Output the (x, y) coordinate of the center of the cell containing the given text.  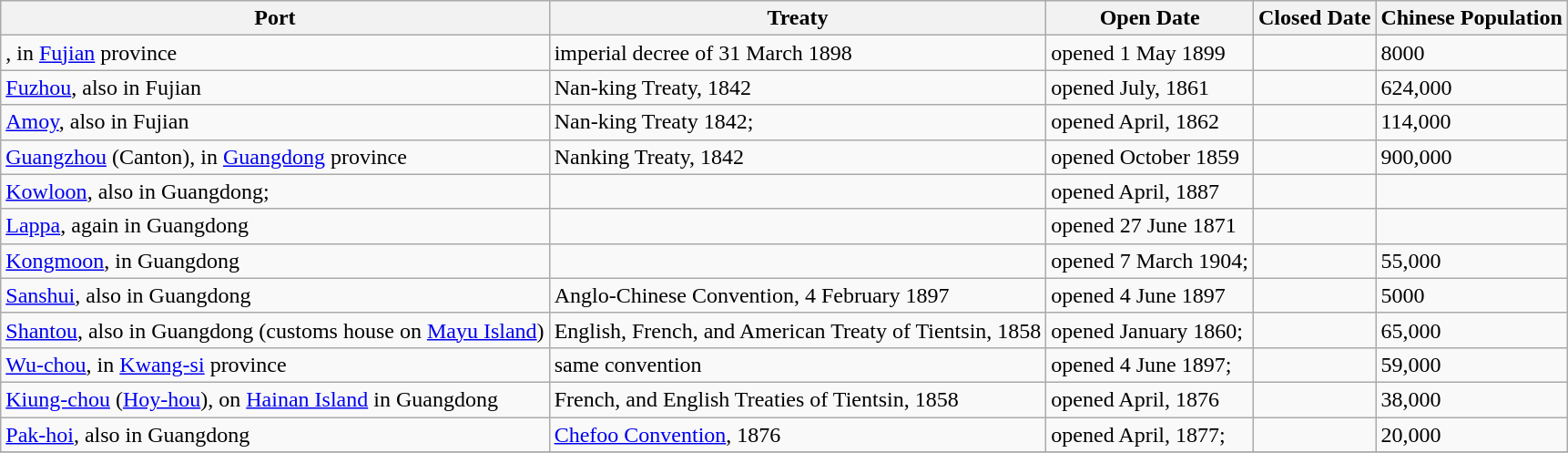
Closed Date (1315, 18)
Guangzhou (Canton), in Guangdong province (275, 157)
Anglo-Chinese Convention, 4 February 1897 (798, 295)
, in Fujian province (275, 53)
Pak-hoi, also in Guangdong (275, 435)
Nanking Treaty, 1842 (798, 157)
opened April, 1876 (1150, 399)
opened April, 1887 (1150, 191)
opened October 1859 (1150, 157)
Kowloon, also in Guangdong; (275, 191)
opened 4 June 1897 (1150, 295)
624,000 (1471, 88)
Kiung-chou (Hoy-hou), on Hainan Island in Guangdong (275, 399)
opened January 1860; (1150, 330)
5000 (1471, 295)
opened 4 June 1897; (1150, 365)
900,000 (1471, 157)
114,000 (1471, 122)
French, and English Treaties of Tientsin, 1858 (798, 399)
65,000 (1471, 330)
same convention (798, 365)
opened July, 1861 (1150, 88)
English, French, and American Treaty of Tientsin, 1858 (798, 330)
Kongmoon, in Guangdong (275, 261)
Treaty (798, 18)
59,000 (1471, 365)
Sanshui, also in Guangdong (275, 295)
Amoy, also in Fujian (275, 122)
20,000 (1471, 435)
Wu-chou, in Kwang-si province (275, 365)
8000 (1471, 53)
opened 27 June 1871 (1150, 226)
opened 7 March 1904; (1150, 261)
38,000 (1471, 399)
Fuzhou, also in Fujian (275, 88)
opened April, 1862 (1150, 122)
opened 1 May 1899 (1150, 53)
Chefoo Convention, 1876 (798, 435)
Open Date (1150, 18)
imperial decree of 31 March 1898 (798, 53)
Lappa, again in Guangdong (275, 226)
Nan-king Treaty, 1842 (798, 88)
Chinese Population (1471, 18)
Port (275, 18)
opened April, 1877; (1150, 435)
55,000 (1471, 261)
Shantou, also in Guangdong (customs house on Mayu Island) (275, 330)
Nan-king Treaty 1842; (798, 122)
